Scan for the cell matching the given text and deliver its (X, Y) coordinate at center. 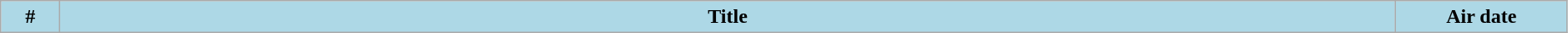
Air date (1481, 17)
Title (728, 17)
# (30, 17)
